Detect which cell encompasses the target text, then output its (X, Y) center coordinate. 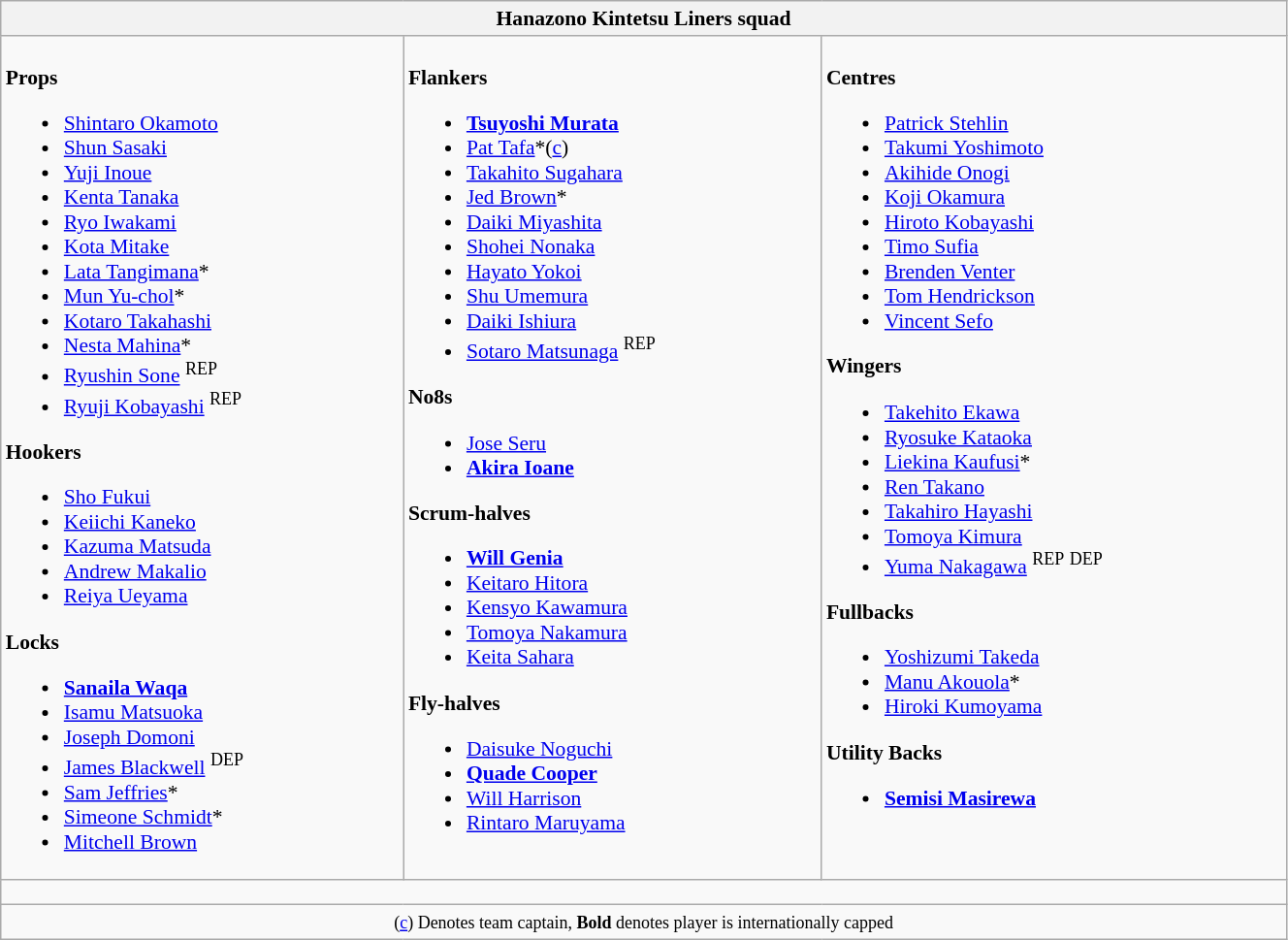
Hanazono Kintetsu Liners squad (644, 18)
(c) Denotes team captain, Bold denotes player is internationally capped (644, 923)
